Provide the [X, Y] coordinate of the cell's center where the given text is located.  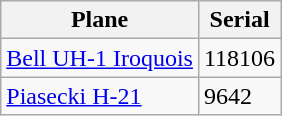
118106 [239, 58]
Bell UH-1 Iroquois [100, 58]
Piasecki H-21 [100, 96]
Plane [100, 20]
Serial [239, 20]
9642 [239, 96]
